From the cell containing the given text, extract its center point as [x, y] coordinate. 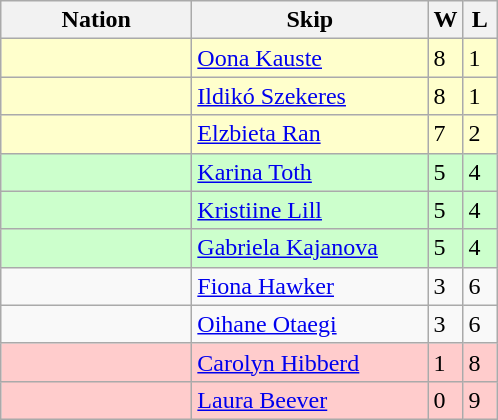
0 [446, 400]
Nation [96, 20]
Skip [310, 20]
Fiona Hawker [310, 286]
Gabriela Kajanova [310, 248]
9 [480, 400]
Karina Toth [310, 172]
Elzbieta Ran [310, 134]
Oihane Otaegi [310, 324]
2 [480, 134]
Oona Kauste [310, 58]
Ildikó Szekeres [310, 96]
Laura Beever [310, 400]
W [446, 20]
7 [446, 134]
Kristiine Lill [310, 210]
Carolyn Hibberd [310, 362]
L [480, 20]
